Pinpoint the cell where the given text exists, returning its (X, Y) midpoint coordinate. 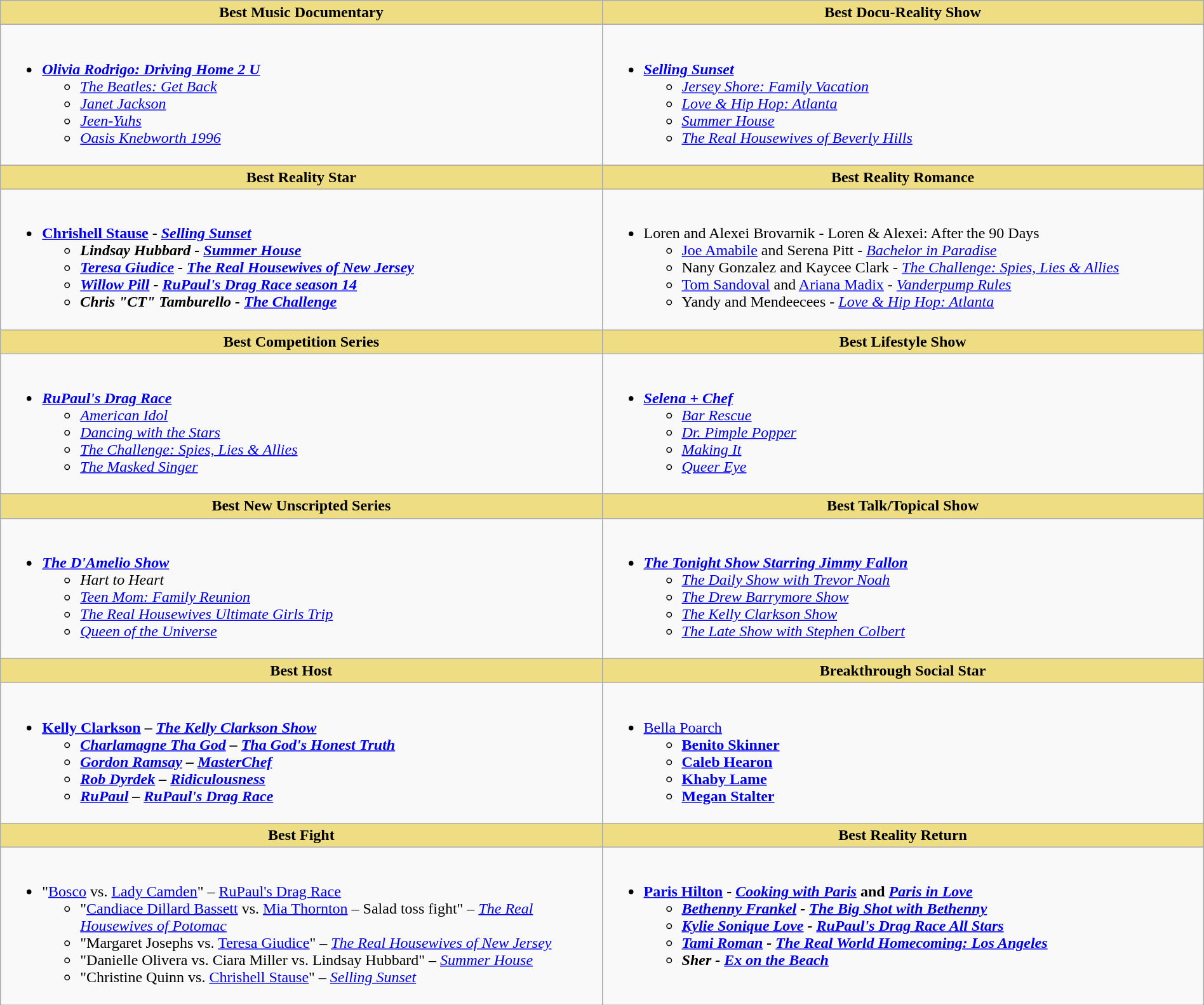
RuPaul's Drag RaceAmerican IdolDancing with the StarsThe Challenge: Spies, Lies & AlliesThe Masked Singer (301, 424)
The Tonight Show Starring Jimmy FallonThe Daily Show with Trevor NoahThe Drew Barrymore ShowThe Kelly Clarkson ShowThe Late Show with Stephen Colbert (903, 588)
Best Host (301, 670)
Breakthrough Social Star (903, 670)
Selling SunsetJersey Shore: Family VacationLove & Hip Hop: AtlantaSummer HouseThe Real Housewives of Beverly Hills (903, 95)
Bella PoarchBenito SkinnerCaleb HearonKhaby LameMegan Stalter (903, 753)
Best Reality Romance (903, 177)
Best Lifestyle Show (903, 342)
Best New Unscripted Series (301, 506)
Selena + ChefBar RescueDr. Pimple PopperMaking ItQueer Eye (903, 424)
Best Docu-Reality Show (903, 13)
Best Competition Series (301, 342)
Best Fight (301, 835)
Olivia Rodrigo: Driving Home 2 UThe Beatles: Get BackJanet JacksonJeen-YuhsOasis Knebworth 1996 (301, 95)
The D'Amelio ShowHart to HeartTeen Mom: Family ReunionThe Real Housewives Ultimate Girls TripQueen of the Universe (301, 588)
Best Music Documentary (301, 13)
Best Reality Star (301, 177)
Best Talk/Topical Show (903, 506)
Best Reality Return (903, 835)
